Extract the [x, y] coordinate from the center of the cell holding the provided text.  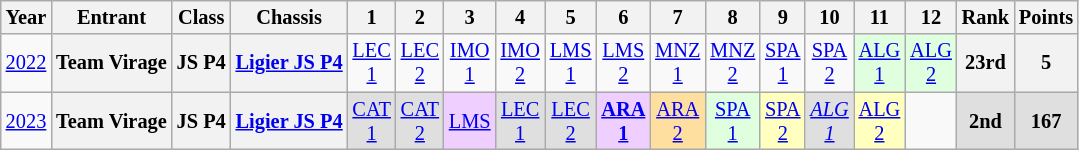
MNZ1 [678, 63]
9 [782, 17]
ARA2 [678, 121]
ARA1 [623, 121]
6 [623, 17]
Year [26, 17]
Chassis [290, 17]
1 [372, 17]
IMO2 [520, 63]
IMO1 [470, 63]
12 [931, 17]
Entrant [111, 17]
Points [1046, 17]
Class [202, 17]
MNZ2 [732, 63]
11 [880, 17]
167 [1046, 121]
CAT2 [420, 121]
7 [678, 17]
CAT1 [372, 121]
3 [470, 17]
2023 [26, 121]
LMS2 [623, 63]
23rd [986, 63]
2nd [986, 121]
LMS1 [571, 63]
4 [520, 17]
10 [829, 17]
2022 [26, 63]
LMS [470, 121]
2 [420, 17]
8 [732, 17]
Rank [986, 17]
